From the cell containing the given text, extract its center point as [X, Y] coordinate. 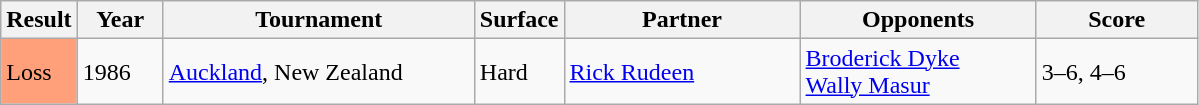
Year [120, 20]
Result [39, 20]
Score [1116, 20]
Surface [519, 20]
Hard [519, 72]
Opponents [918, 20]
1986 [120, 72]
3–6, 4–6 [1116, 72]
Rick Rudeen [682, 72]
Tournament [318, 20]
Auckland, New Zealand [318, 72]
Broderick Dyke Wally Masur [918, 72]
Loss [39, 72]
Partner [682, 20]
